From the cell containing the given text, extract its center point as (x, y) coordinate. 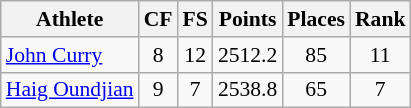
8 (158, 55)
Rank (380, 19)
12 (194, 55)
FS (194, 19)
CF (158, 19)
65 (316, 90)
2512.2 (248, 55)
9 (158, 90)
John Curry (70, 55)
Places (316, 19)
Haig Oundjian (70, 90)
11 (380, 55)
85 (316, 55)
2538.8 (248, 90)
Points (248, 19)
Athlete (70, 19)
